Search for the cell housing the specified text and yield its (x, y) center coordinate. 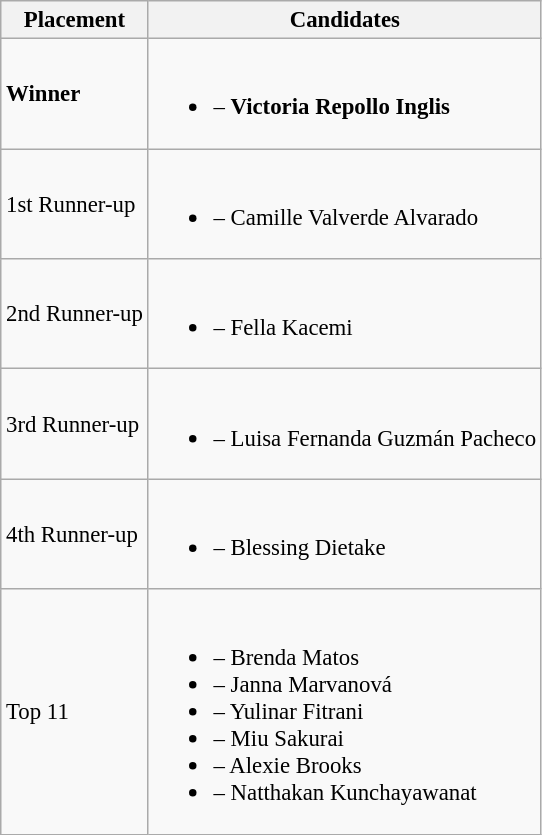
– Brenda Matos – Janna Marvanová – Yulinar Fitrani – Miu Sakurai – Alexie Brooks – Natthakan Kunchayawanat (344, 712)
– Victoria Repollo Inglis (344, 94)
– Luisa Fernanda Guzmán Pacheco (344, 424)
Top 11 (74, 712)
2nd Runner-up (74, 314)
4th Runner-up (74, 534)
1st Runner-up (74, 204)
Candidates (344, 20)
3rd Runner-up (74, 424)
– Camille Valverde Alvarado (344, 204)
Winner (74, 94)
– Fella Kacemi (344, 314)
– Blessing Dietake (344, 534)
Placement (74, 20)
